Identify which cell holds the provided text, then report its (X, Y) central coordinate. 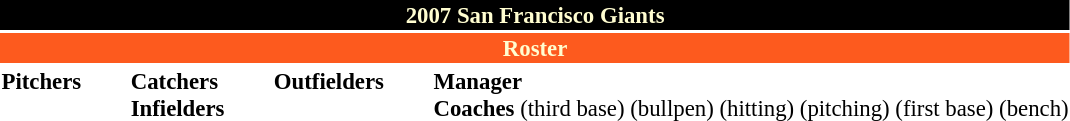
2007 San Francisco Giants (535, 15)
Roster (535, 48)
